Return the (x, y) coordinate for the center point of the cell that contains the specified text.  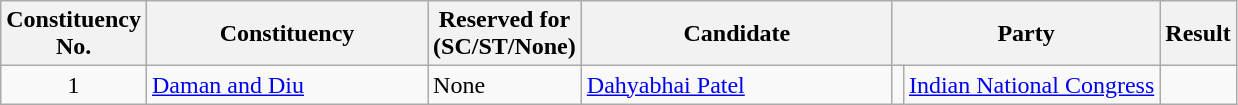
Constituency No. (74, 34)
Party (1026, 34)
Reserved for(SC/ST/None) (505, 34)
Result (1198, 34)
None (505, 85)
Dahyabhai Patel (736, 85)
Indian National Congress (1031, 85)
Daman and Diu (286, 85)
1 (74, 85)
Constituency (286, 34)
Candidate (736, 34)
